Provide the [x, y] coordinate of the cell's center where the given text is located.  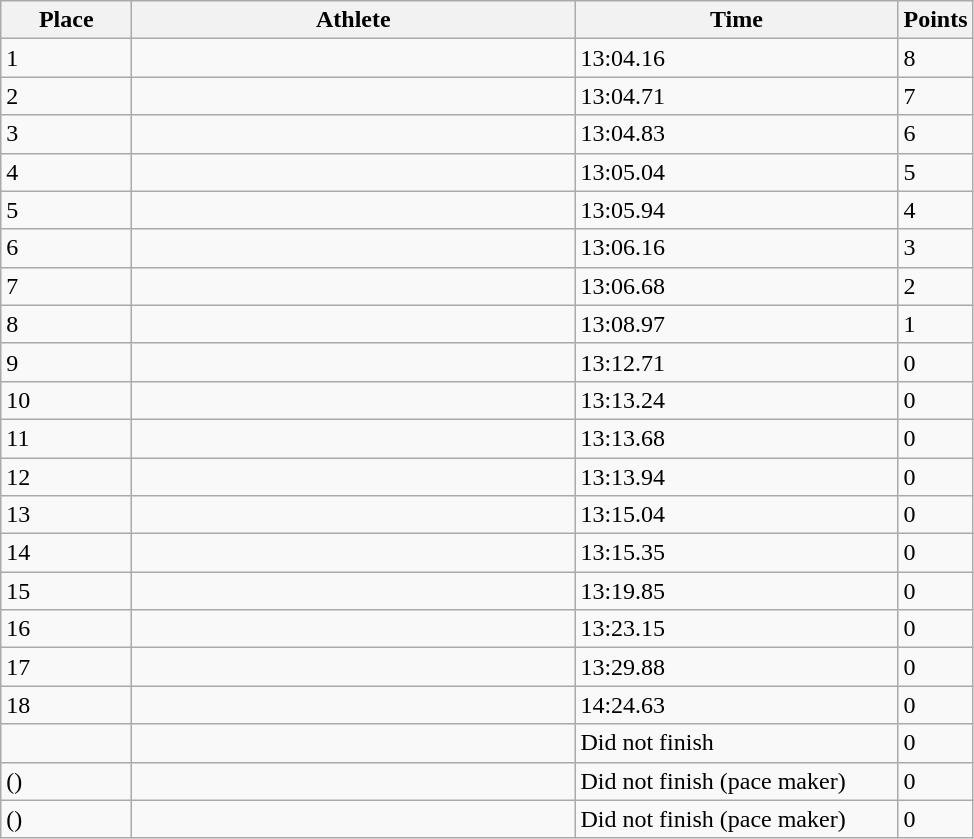
9 [66, 362]
15 [66, 591]
Points [936, 20]
Athlete [354, 20]
13 [66, 515]
14:24.63 [736, 705]
10 [66, 400]
Did not finish [736, 743]
13:05.04 [736, 172]
13:23.15 [736, 629]
13:04.71 [736, 96]
Place [66, 20]
13:13.94 [736, 477]
13:06.68 [736, 286]
17 [66, 667]
12 [66, 477]
13:04.16 [736, 58]
13:04.83 [736, 134]
13:19.85 [736, 591]
13:08.97 [736, 324]
13:12.71 [736, 362]
13:05.94 [736, 210]
13:15.35 [736, 553]
13:06.16 [736, 248]
13:29.88 [736, 667]
Time [736, 20]
16 [66, 629]
13:13.68 [736, 438]
13:13.24 [736, 400]
14 [66, 553]
18 [66, 705]
11 [66, 438]
13:15.04 [736, 515]
